Pinpoint the cell where the given text exists, returning its (x, y) midpoint coordinate. 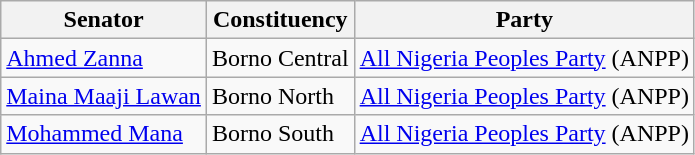
Party (524, 20)
Borno North (280, 96)
Borno Central (280, 58)
Constituency (280, 20)
Ahmed Zanna (104, 58)
Senator (104, 20)
Mohammed Mana (104, 134)
Maina Maaji Lawan (104, 96)
Borno South (280, 134)
